Capture the cell that displays the provided text and extract its [x, y] central coordinate. 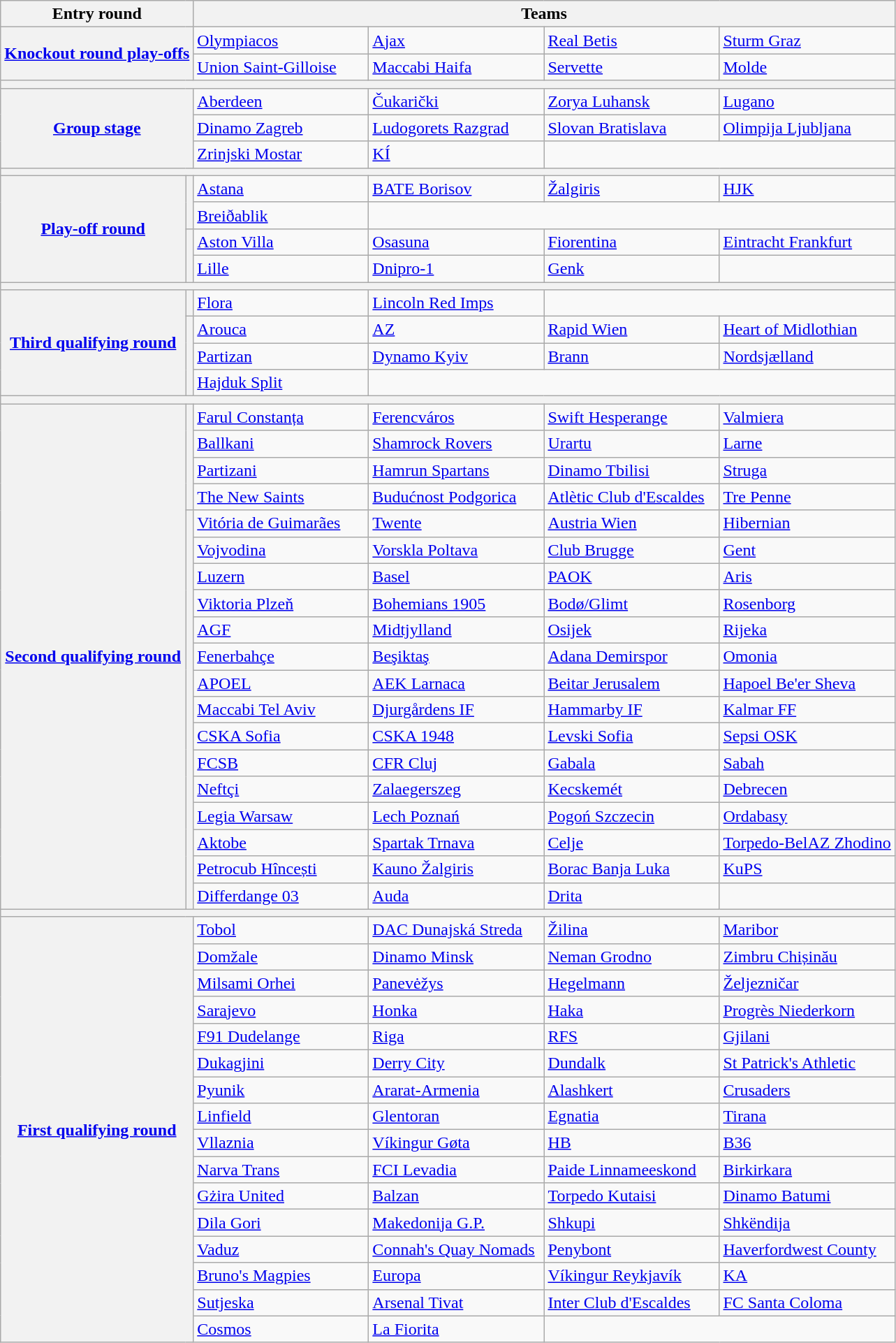
Glentoran [457, 1117]
Osasuna [457, 242]
Haverfordwest County [807, 1249]
Dynamo Kyiv [457, 356]
Farul Constanța [281, 417]
Lech Poznań [457, 816]
Beitar Jerusalem [631, 683]
Arsenal Tivat [457, 1302]
Ararat-Armenia [457, 1089]
Neman Grodno [631, 957]
Molde [807, 67]
Alashkert [631, 1089]
Borac Banja Luka [631, 869]
Kalmar FF [807, 710]
Viktoria Plzeň [281, 603]
Aston Villa [281, 242]
Petrocub Hîncești [281, 869]
CFR Cluj [457, 763]
Dukagjini [281, 1063]
Progrès Niederkorn [807, 1010]
First qualifying round [97, 1129]
APOEL [281, 683]
Vaduz [281, 1249]
F91 Dudelange [281, 1036]
Aberdeen [281, 101]
AZ [457, 330]
Austria Wien [631, 523]
Sturm Graz [807, 41]
PAOK [631, 576]
Paide Linnameeskond [631, 1170]
Aktobe [281, 843]
Derry City [457, 1063]
Adana Demirspor [631, 656]
St Patrick's Athletic [807, 1063]
Tobol [281, 930]
Maccabi Tel Aviv [281, 710]
Čukarički [457, 101]
Neftçi [281, 790]
Žalgiris [631, 189]
Second qualifying round [94, 657]
DAC Dunajská Streda [457, 930]
AEK Larnaca [457, 683]
Egnatia [631, 1117]
Shamrock Rovers [457, 444]
Club Brugge [631, 550]
Željezničar [807, 983]
Domžale [281, 957]
Tirana [807, 1117]
FC Santa Coloma [807, 1302]
Heart of Midlothian [807, 330]
Sepsi OSK [807, 736]
Hibernian [807, 523]
Ferencváros [457, 417]
Fiorentina [631, 242]
Atlètic Club d'Escaldes [631, 497]
Gent [807, 550]
Cosmos [281, 1329]
Vllaznia [281, 1143]
Tre Penne [807, 497]
Zimbru Chișinău [807, 957]
Osijek [631, 630]
Vorskla Poltava [457, 550]
Dinamo Tbilisi [631, 470]
Haka [631, 1010]
Luzern [281, 576]
FCSB [281, 763]
Partizan [281, 356]
Debrecen [807, 790]
KuPS [807, 869]
HB [631, 1143]
Pyunik [281, 1089]
The New Saints [281, 497]
Lugano [807, 101]
Nordsjælland [807, 356]
Maccabi Haifa [457, 67]
Bohemians 1905 [457, 603]
Breiðablik [281, 215]
Midtjylland [457, 630]
Narva Trans [281, 1170]
Rapid Wien [631, 330]
Zrinjski Mostar [281, 154]
Group stage [97, 128]
Olympiacos [281, 41]
Inter Club d'Escaldes [631, 1302]
Levski Sofia [631, 736]
Connah's Quay Nomads [457, 1249]
Maribor [807, 930]
Ordabasy [807, 816]
Union Saint-Gilloise [281, 67]
Kauno Žalgiris [457, 869]
Rijeka [807, 630]
Ajax [457, 41]
Gżira United [281, 1196]
Gabala [631, 763]
Hammarby IF [631, 710]
Fenerbahçe [281, 656]
Dinamo Minsk [457, 957]
Torpedo Kutaisi [631, 1196]
Olimpija Ljubljana [807, 128]
Honka [457, 1010]
Shkëndija [807, 1223]
Eintracht Frankfurt [807, 242]
Omonia [807, 656]
Zorya Luhansk [631, 101]
Bruno's Magpies [281, 1276]
Urartu [631, 444]
Spartak Trnava [457, 843]
Pogoń Szczecin [631, 816]
Legia Warsaw [281, 816]
Teams [545, 14]
HJK [807, 189]
Differdange 03 [281, 896]
Servette [631, 67]
Riga [457, 1036]
Play-off round [94, 228]
Víkingur Gøta [457, 1143]
Torpedo-BelAZ Zhodino [807, 843]
Dila Gori [281, 1223]
Žilina [631, 930]
Sabah [807, 763]
CSKA Sofia [281, 736]
RFS [631, 1036]
Slovan Bratislava [631, 128]
Partizani [281, 470]
Crusaders [807, 1089]
Struga [807, 470]
Budućnost Podgorica [457, 497]
BATE Borisov [457, 189]
Arouca [281, 330]
Lille [281, 268]
Real Betis [631, 41]
Gjilani [807, 1036]
AGF [281, 630]
Sutjeska [281, 1302]
Dnipro-1 [457, 268]
Shkupi [631, 1223]
Hegelmann [631, 983]
Lincoln Red Imps [457, 303]
Hajduk Split [281, 383]
Makedonija G.P. [457, 1223]
Aris [807, 576]
Dinamo Zagreb [281, 128]
KÍ [457, 154]
Larne [807, 444]
Celje [631, 843]
Entry round [97, 14]
Dinamo Batumi [807, 1196]
Milsami Orhei [281, 983]
Beşiktaş [457, 656]
Valmiera [807, 417]
Ludogorets Razgrad [457, 128]
Linfield [281, 1117]
Vitória de Guimarães [281, 523]
Djurgårdens IF [457, 710]
Twente [457, 523]
Flora [281, 303]
La Fiorita [457, 1329]
Brann [631, 356]
Ballkani [281, 444]
Sarajevo [281, 1010]
Panevėžys [457, 983]
Penybont [631, 1249]
Vojvodina [281, 550]
Astana [281, 189]
FCI Levadia [457, 1170]
Basel [457, 576]
Drita [631, 896]
Swift Hesperange [631, 417]
CSKA 1948 [457, 736]
Kecskemét [631, 790]
Rosenborg [807, 603]
KA [807, 1276]
Birkirkara [807, 1170]
Third qualifying round [94, 343]
Balzan [457, 1196]
Europa [457, 1276]
Víkingur Reykjavík [631, 1276]
Hapoel Be'er Sheva [807, 683]
Dundalk [631, 1063]
Auda [457, 896]
Knockout round play-offs [97, 54]
Genk [631, 268]
Bodø/Glimt [631, 603]
B36 [807, 1143]
Hamrun Spartans [457, 470]
Zalaegerszeg [457, 790]
